Search for the cell housing the specified text and yield its (x, y) center coordinate. 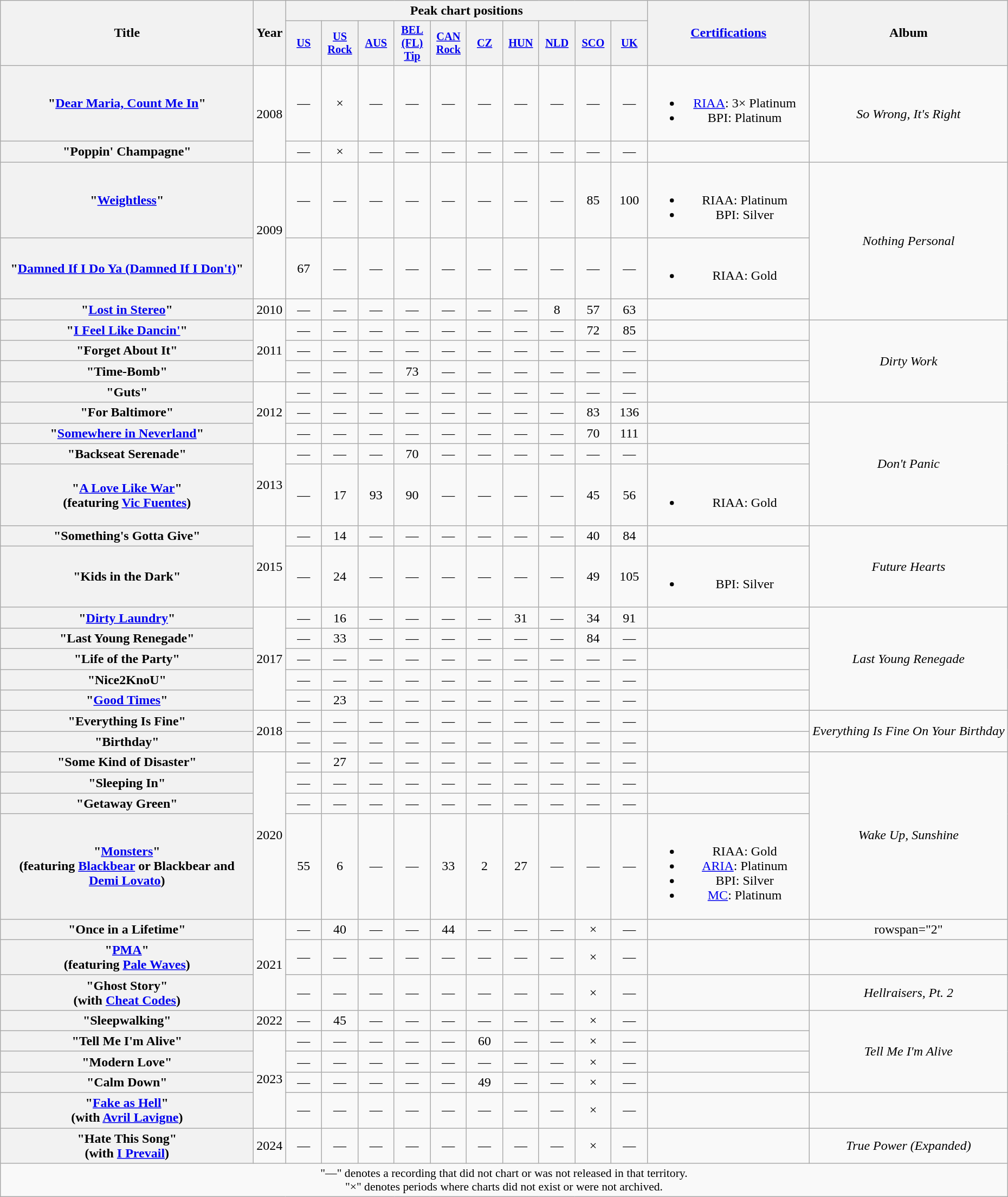
91 (630, 617)
"Monsters"(featuring Blackbear or Blackbear and Demi Lovato) (127, 866)
"A Love Like War"(featuring Vic Fuentes) (127, 494)
"Fake as Hell" (with Avril Lavigne) (127, 1110)
True Power (Expanded) (908, 1146)
2010 (270, 310)
2024 (270, 1146)
Don't Panic (908, 464)
"Somewhere in Neverland" (127, 433)
Nothing Personal (908, 241)
"Last Young Renegade" (127, 638)
"For Baltimore" (127, 413)
RIAA: PlatinumBPI: Silver (728, 200)
"Birthday" (127, 742)
57 (593, 310)
105 (630, 577)
So Wrong, It's Right (908, 113)
"Sleeping In" (127, 783)
Dirty Work (908, 361)
Everything Is Fine On Your Birthday (908, 731)
Year (270, 33)
"I Feel Like Dancin'" (127, 330)
"Some Kind of Disaster" (127, 762)
Album (908, 33)
Tell Me I'm Alive (908, 1051)
RIAA: GoldARIA: PlatinumBPI: SilverMC: Platinum (728, 866)
CANRock (449, 43)
HUN (521, 43)
24 (340, 577)
Last Young Renegade (908, 659)
Hellraisers, Pt. 2 (908, 992)
2012 (270, 413)
2013 (270, 485)
14 (340, 536)
56 (630, 494)
2023 (270, 1079)
SCO (593, 43)
93 (376, 494)
17 (340, 494)
UK (630, 43)
31 (521, 617)
"Forget About It" (127, 351)
"Weightless" (127, 200)
72 (593, 330)
"Time-Bomb" (127, 371)
83 (593, 413)
8 (557, 310)
"Modern Love" (127, 1061)
Certifications (728, 33)
"Backseat Serenade" (127, 454)
"Damned If I Do Ya (Damned If I Don't)" (127, 269)
2022 (270, 1020)
2017 (270, 659)
90 (412, 494)
55 (303, 866)
Wake Up, Sunshine (908, 835)
Peak chart positions (467, 11)
16 (340, 617)
"Sleepwalking" (127, 1020)
"Kids in the Dark" (127, 577)
"Guts" (127, 392)
"Lost in Stereo" (127, 310)
"Life of the Party" (127, 659)
2009 (270, 231)
60 (484, 1041)
2015 (270, 566)
2008 (270, 113)
73 (412, 371)
"PMA" (featuring Pale Waves) (127, 957)
rowspan="2" (908, 929)
USRock (340, 43)
"Calm Down" (127, 1082)
2021 (270, 964)
"Everything Is Fine" (127, 721)
"Once in a Lifetime" (127, 929)
Future Hearts (908, 566)
2020 (270, 835)
111 (630, 433)
"Ghost Story"(with Cheat Codes) (127, 992)
"Hate This Song" (with I Prevail) (127, 1146)
2 (484, 866)
BEL(FL)Tip (412, 43)
34 (593, 617)
"Tell Me I'm Alive" (127, 1041)
136 (630, 413)
2018 (270, 731)
2011 (270, 351)
23 (340, 700)
US (303, 43)
"Good Times" (127, 700)
CZ (484, 43)
AUS (376, 43)
"Something's Gotta Give" (127, 536)
63 (630, 310)
6 (340, 866)
44 (449, 929)
"Dear Maria, Count Me In" (127, 103)
"Getaway Green" (127, 803)
RIAA: 3× PlatinumBPI: Platinum (728, 103)
"—" denotes a recording that did not chart or was not released in that territory."×" denotes periods where charts did not exist or were not archived. (504, 1180)
"Nice2KnoU" (127, 680)
"Poppin' Champagne" (127, 152)
Title (127, 33)
67 (303, 269)
"Dirty Laundry" (127, 617)
100 (630, 200)
NLD (557, 43)
BPI: Silver (728, 577)
